Search for the cell housing the specified text and yield its (X, Y) center coordinate. 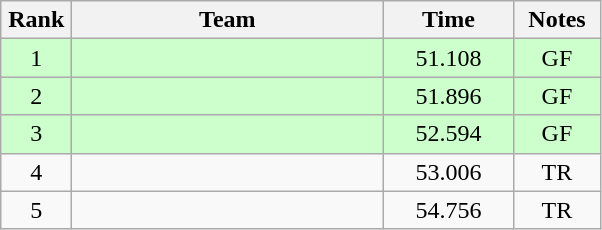
51.108 (448, 58)
Time (448, 20)
3 (36, 134)
2 (36, 96)
1 (36, 58)
52.594 (448, 134)
Rank (36, 20)
Notes (557, 20)
53.006 (448, 172)
5 (36, 210)
54.756 (448, 210)
51.896 (448, 96)
4 (36, 172)
Team (228, 20)
